Return the (X, Y) coordinate for the center point of the cell that contains the specified text.  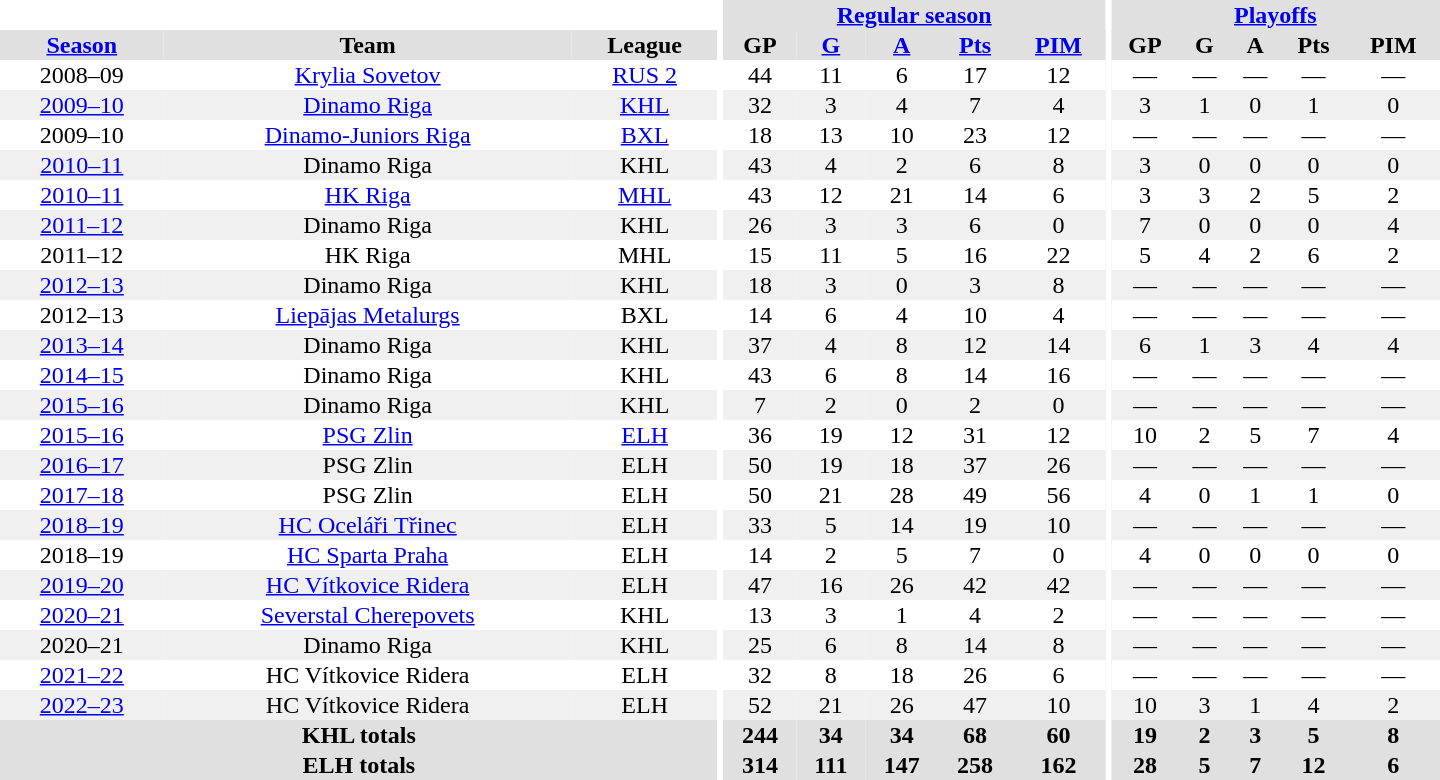
162 (1058, 765)
Team (368, 45)
2014–15 (82, 375)
33 (760, 525)
22 (1058, 255)
League (645, 45)
25 (760, 645)
60 (1058, 735)
52 (760, 705)
17 (974, 75)
2008–09 (82, 75)
2019–20 (82, 585)
56 (1058, 495)
Liepājas Metalurgs (368, 315)
258 (974, 765)
KHL totals (359, 735)
Season (82, 45)
ELH totals (359, 765)
68 (974, 735)
2021–22 (82, 675)
147 (902, 765)
44 (760, 75)
49 (974, 495)
Dinamo-Juniors Riga (368, 135)
244 (760, 735)
36 (760, 435)
15 (760, 255)
31 (974, 435)
Regular season (914, 15)
HC Sparta Praha (368, 555)
2022–23 (82, 705)
HC Oceláři Třinec (368, 525)
Playoffs (1276, 15)
314 (760, 765)
Severstal Cherepovets (368, 615)
2013–14 (82, 345)
23 (974, 135)
111 (831, 765)
Krylia Sovetov (368, 75)
2016–17 (82, 465)
2017–18 (82, 495)
RUS 2 (645, 75)
